Return [x, y] of the center of cell containing provided text 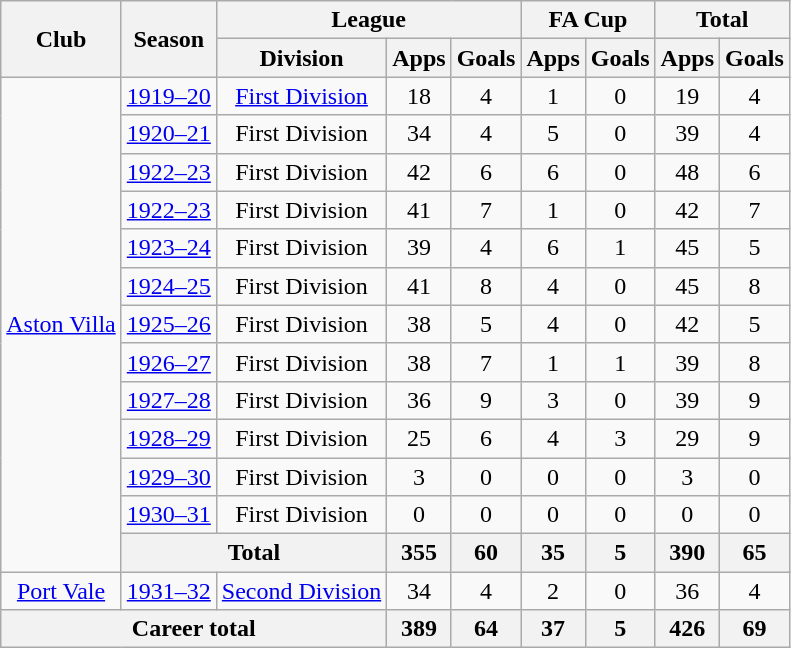
1924–25 [168, 286]
1930–31 [168, 515]
Career total [194, 629]
1929–30 [168, 477]
2 [553, 591]
60 [486, 553]
1919–20 [168, 96]
1923–24 [168, 248]
25 [419, 438]
1927–28 [168, 400]
48 [687, 172]
390 [687, 553]
Aston Villa [62, 324]
19 [687, 96]
18 [419, 96]
Second Division [301, 591]
64 [486, 629]
65 [755, 553]
37 [553, 629]
1920–21 [168, 134]
League [368, 20]
389 [419, 629]
FA Cup [588, 20]
1925–26 [168, 324]
Club [62, 39]
1926–27 [168, 362]
35 [553, 553]
29 [687, 438]
69 [755, 629]
Season [168, 39]
1931–32 [168, 591]
Division [301, 58]
355 [419, 553]
1928–29 [168, 438]
Port Vale [62, 591]
426 [687, 629]
